Return [X, Y] of the center of cell containing provided text 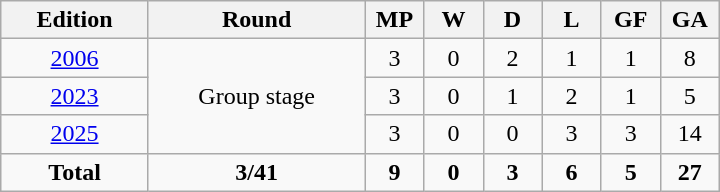
GA [690, 20]
GF [630, 20]
Edition [75, 20]
6 [572, 172]
W [454, 20]
8 [690, 58]
Total [75, 172]
Group stage [256, 96]
2023 [75, 96]
Round [256, 20]
9 [394, 172]
3/41 [256, 172]
2006 [75, 58]
27 [690, 172]
L [572, 20]
2025 [75, 134]
MP [394, 20]
14 [690, 134]
D [512, 20]
